For the text-containing cell, return its midpoint in (x, y) coordinate format. 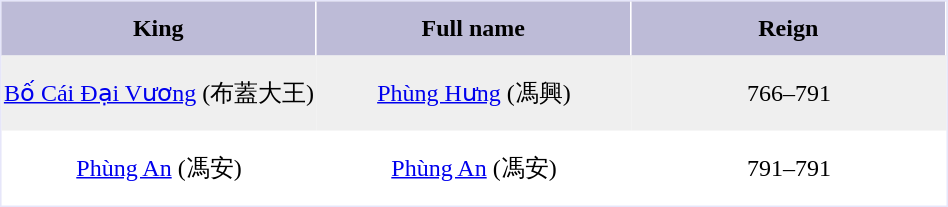
791–791 (790, 168)
766–791 (790, 94)
Bố Cái Đại Vương (布蓋大王) (160, 94)
Phùng Hưng (馮興) (474, 94)
Reign (790, 29)
Full name (474, 29)
King (160, 29)
